Determine the [x, y] coordinate at the center of the cell enclosing the given text.  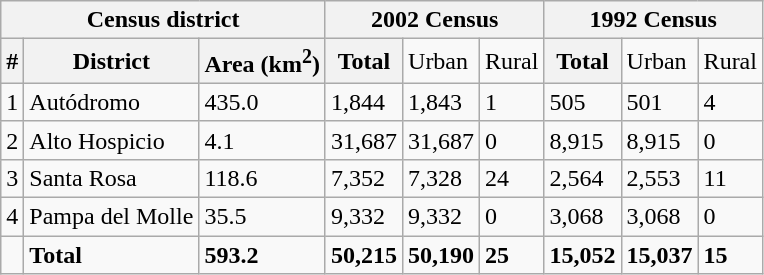
505 [582, 102]
# [12, 62]
3 [12, 178]
2 [12, 140]
2,553 [660, 178]
435.0 [262, 102]
11 [730, 178]
1,844 [364, 102]
Santa Rosa [112, 178]
593.2 [262, 255]
1,843 [442, 102]
50,190 [442, 255]
Alto Hospicio [112, 140]
7,352 [364, 178]
Pampa del Molle [112, 217]
4.1 [262, 140]
7,328 [442, 178]
Autódromo [112, 102]
Area (km2) [262, 62]
2,564 [582, 178]
15,052 [582, 255]
District [112, 62]
118.6 [262, 178]
50,215 [364, 255]
24 [512, 178]
Census district [164, 20]
501 [660, 102]
25 [512, 255]
1992 Census [654, 20]
2002 Census [434, 20]
35.5 [262, 217]
15,037 [660, 255]
15 [730, 255]
